Determine the (X, Y) coordinate at the center of the cell enclosing the given text.  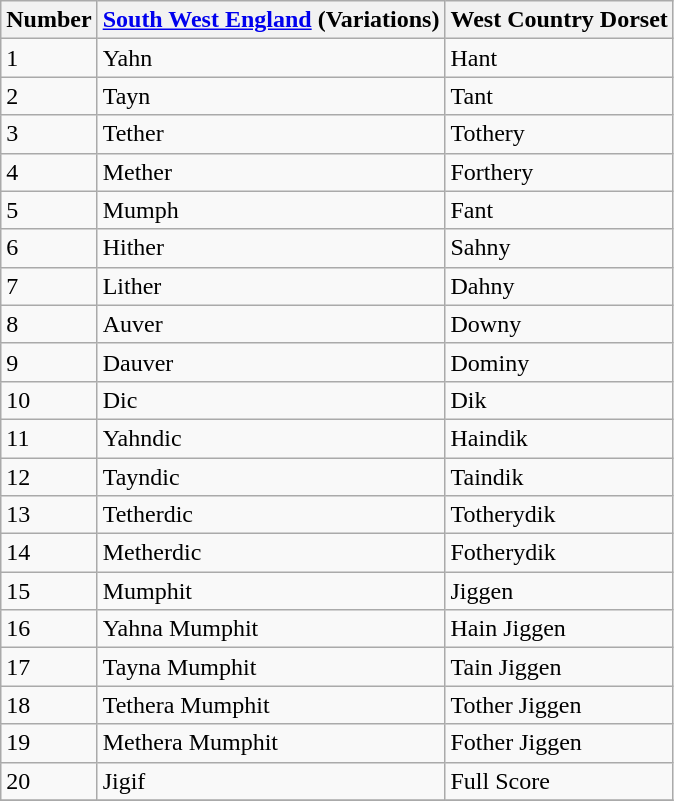
Mumph (271, 210)
10 (49, 400)
Fotherydik (559, 553)
Hither (271, 248)
7 (49, 286)
Tether (271, 134)
Dic (271, 400)
5 (49, 210)
Dahny (559, 286)
Yahndic (271, 438)
Yahn (271, 58)
Jiggen (559, 591)
Fant (559, 210)
Mumphit (271, 591)
Downy (559, 324)
13 (49, 515)
Haindik (559, 438)
11 (49, 438)
17 (49, 667)
Forthery (559, 172)
Tayna Mumphit (271, 667)
Auver (271, 324)
Fother Jiggen (559, 743)
4 (49, 172)
9 (49, 362)
2 (49, 96)
Taindik (559, 477)
15 (49, 591)
20 (49, 781)
Lither (271, 286)
1 (49, 58)
Dauver (271, 362)
Hant (559, 58)
Number (49, 20)
Sahny (559, 248)
12 (49, 477)
West Country Dorset (559, 20)
Tethera Mumphit (271, 705)
6 (49, 248)
Tain Jiggen (559, 667)
Totherydik (559, 515)
Hain Jiggen (559, 629)
South West England (Variations) (271, 20)
Dominy (559, 362)
Tetherdic (271, 515)
18 (49, 705)
Tayn (271, 96)
19 (49, 743)
16 (49, 629)
Methera Mumphit (271, 743)
3 (49, 134)
Tother Jiggen (559, 705)
8 (49, 324)
Tothery (559, 134)
Metherdic (271, 553)
Dik (559, 400)
Full Score (559, 781)
Yahna Mumphit (271, 629)
Tayndic (271, 477)
Jigif (271, 781)
Mether (271, 172)
14 (49, 553)
Tant (559, 96)
